From the cell containing the given text, extract its center point as [x, y] coordinate. 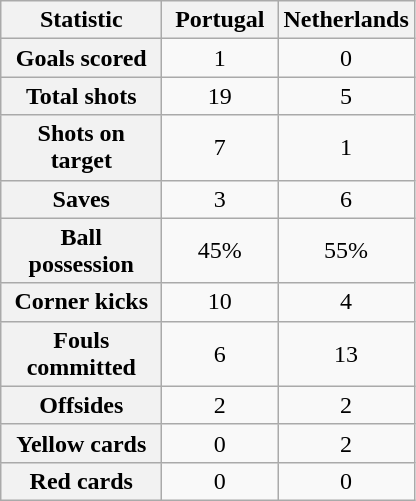
Portugal [220, 20]
Netherlands [346, 20]
45% [220, 250]
Shots on target [82, 148]
7 [220, 148]
Ball possession [82, 250]
10 [220, 302]
Red cards [82, 481]
55% [346, 250]
Corner kicks [82, 302]
Yellow cards [82, 443]
3 [220, 199]
19 [220, 96]
Saves [82, 199]
Statistic [82, 20]
Offsides [82, 405]
Fouls committed [82, 354]
Goals scored [82, 58]
4 [346, 302]
5 [346, 96]
Total shots [82, 96]
13 [346, 354]
